Extract the [X, Y] coordinate from the center of the cell holding the provided text.  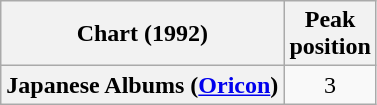
Peak position [330, 34]
3 [330, 85]
Chart (1992) [142, 34]
Japanese Albums (Oricon) [142, 85]
